Extract the (X, Y) coordinate from the center of the cell holding the provided text.  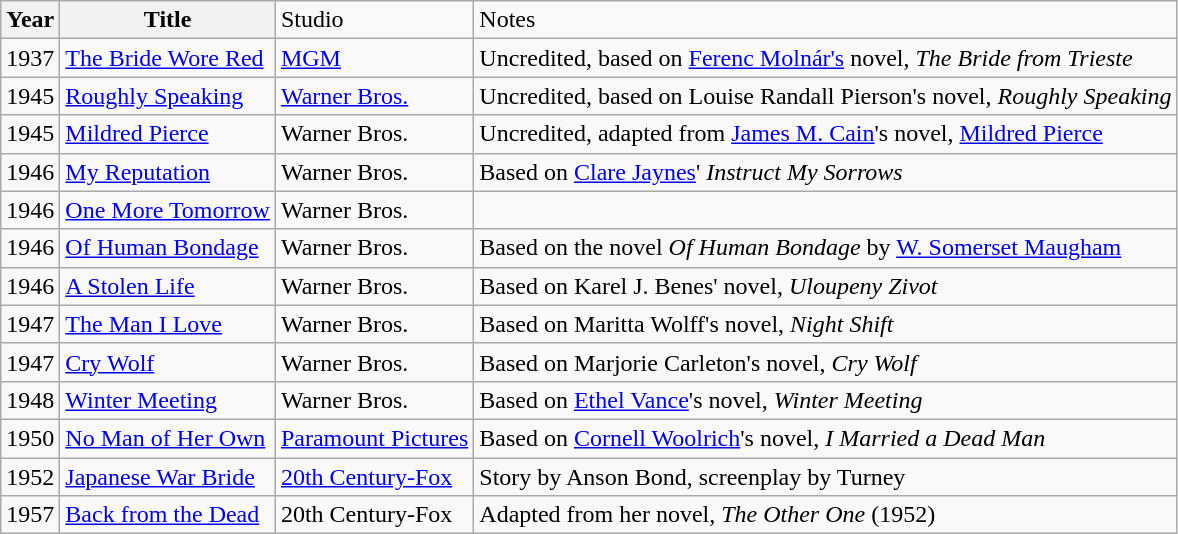
1948 (30, 400)
Based on Clare Jaynes' Instruct My Sorrows (826, 172)
Winter Meeting (168, 400)
Adapted from her novel, The Other One (1952) (826, 515)
My Reputation (168, 172)
Based on Ethel Vance's novel, Winter Meeting (826, 400)
1952 (30, 477)
One More Tomorrow (168, 210)
Of Human Bondage (168, 248)
Uncredited, based on Ferenc Molnár's novel, The Bride from Trieste (826, 58)
The Bride Wore Red (168, 58)
Based on Cornell Woolrich's novel, I Married a Dead Man (826, 438)
Based on Karel J. Benes' novel, Uloupeny Zivot (826, 286)
Japanese War Bride (168, 477)
Notes (826, 20)
Story by Anson Bond, screenplay by Turney (826, 477)
Based on Marjorie Carleton's novel, Cry Wolf (826, 362)
No Man of Her Own (168, 438)
The Man I Love (168, 324)
Studio (374, 20)
Based on the novel Of Human Bondage by W. Somerset Maugham (826, 248)
Cry Wolf (168, 362)
Title (168, 20)
Back from the Dead (168, 515)
Mildred Pierce (168, 134)
Uncredited, adapted from James M. Cain's novel, Mildred Pierce (826, 134)
Paramount Pictures (374, 438)
MGM (374, 58)
A Stolen Life (168, 286)
Roughly Speaking (168, 96)
Year (30, 20)
Uncredited, based on Louise Randall Pierson's novel, Roughly Speaking (826, 96)
1937 (30, 58)
Based on Maritta Wolff's novel, Night Shift (826, 324)
1950 (30, 438)
1957 (30, 515)
